Determine the [x, y] coordinate at the center of the cell enclosing the given text.  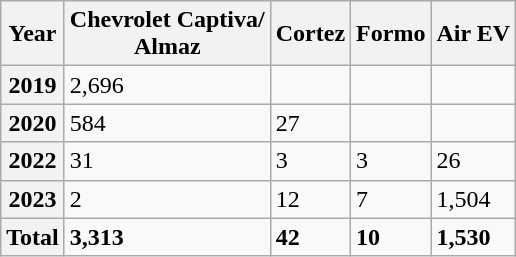
2020 [33, 123]
12 [310, 199]
42 [310, 237]
2 [167, 199]
Air EV [474, 34]
2019 [33, 85]
1,530 [474, 237]
27 [310, 123]
Chevrolet Captiva/Almaz [167, 34]
Year [33, 34]
Total [33, 237]
31 [167, 161]
2,696 [167, 85]
584 [167, 123]
26 [474, 161]
2023 [33, 199]
1,504 [474, 199]
3,313 [167, 237]
Formo [391, 34]
7 [391, 199]
2022 [33, 161]
10 [391, 237]
Cortez [310, 34]
